Locate the cell with the specified text and output its (X, Y) center coordinate. 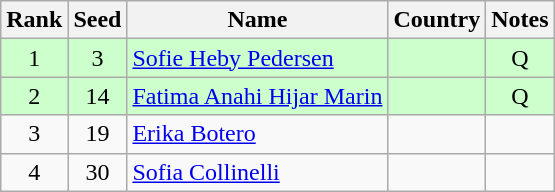
Sofia Collinelli (258, 172)
Fatima Anahi Hijar Marin (258, 96)
14 (98, 96)
Rank (34, 20)
1 (34, 58)
30 (98, 172)
Country (437, 20)
Sofie Heby Pedersen (258, 58)
Name (258, 20)
Notes (520, 20)
Seed (98, 20)
19 (98, 134)
2 (34, 96)
4 (34, 172)
Erika Botero (258, 134)
